Determine the [x, y] coordinate at the center of the cell enclosing the given text.  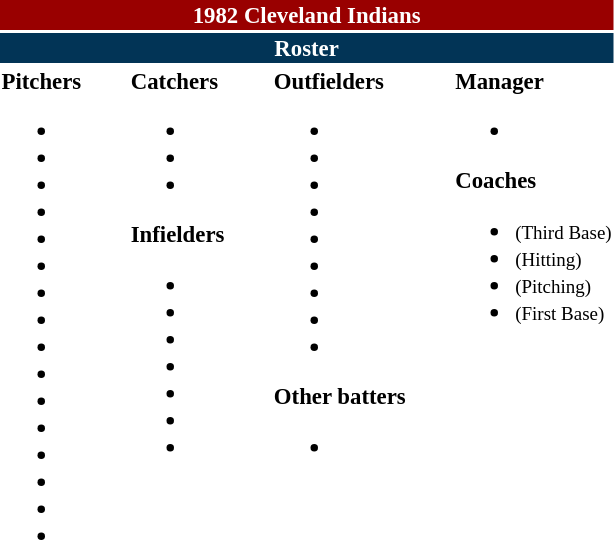
Roster [306, 48]
1982 Cleveland Indians [306, 15]
